Determine the [X, Y] coordinate at the center of the cell enclosing the given text.  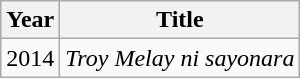
Troy Melay ni sayonara [180, 58]
Title [180, 20]
2014 [30, 58]
Year [30, 20]
